Locate the cell with the specified text and output its (x, y) center coordinate. 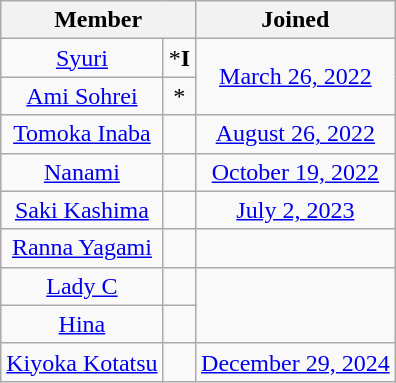
October 19, 2022 (296, 172)
Joined (296, 20)
Ami Sohrei (82, 96)
Tomoka Inaba (82, 134)
Saki Kashima (82, 210)
July 2, 2023 (296, 210)
Hina (82, 324)
Nanami (82, 172)
December 29, 2024 (296, 362)
Ranna Yagami (82, 248)
August 26, 2022 (296, 134)
* (179, 96)
Member (98, 20)
Kiyoka Kotatsu (82, 362)
*I (179, 58)
Syuri (82, 58)
March 26, 2022 (296, 77)
Lady C (82, 286)
